Scan for the cell matching the given text and deliver its [X, Y] coordinate at center. 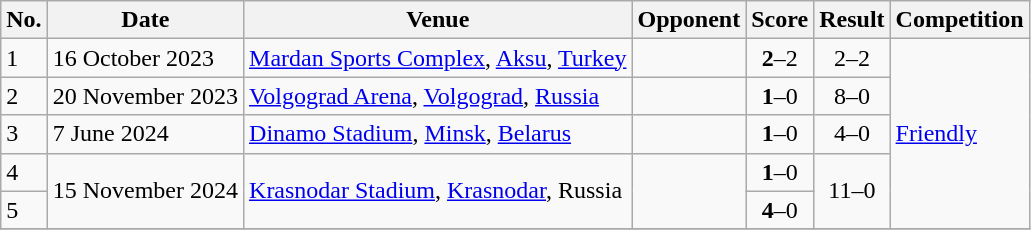
15 November 2024 [145, 191]
Volgograd Arena, Volgograd, Russia [438, 96]
Opponent [689, 20]
No. [24, 20]
2 [24, 96]
Dinamo Stadium, Minsk, Belarus [438, 134]
Date [145, 20]
1 [24, 58]
16 October 2023 [145, 58]
Friendly [960, 134]
Score [780, 20]
4 [24, 172]
Result [852, 20]
Competition [960, 20]
5 [24, 210]
Mardan Sports Complex, Aksu, Turkey [438, 58]
11–0 [852, 191]
Krasnodar Stadium, Krasnodar, Russia [438, 191]
3 [24, 134]
20 November 2023 [145, 96]
Venue [438, 20]
8–0 [852, 96]
7 June 2024 [145, 134]
